Find where the given text appears and provide that cell's center as [x, y] coordinate. 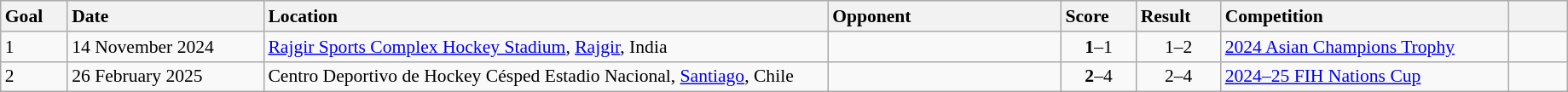
14 November 2024 [165, 47]
Rajgir Sports Complex Hockey Stadium, Rajgir, India [546, 47]
26 February 2025 [165, 77]
2024–25 FIH Nations Cup [1365, 77]
Date [165, 16]
1–2 [1178, 47]
1 [34, 47]
Result [1178, 16]
Goal [34, 16]
2 [34, 77]
1–1 [1098, 47]
Location [546, 16]
Score [1098, 16]
2024 Asian Champions Trophy [1365, 47]
Competition [1365, 16]
Centro Deportivo de Hockey Césped Estadio Nacional, Santiago, Chile [546, 77]
Opponent [945, 16]
